Return (x, y) of the center of cell containing provided text 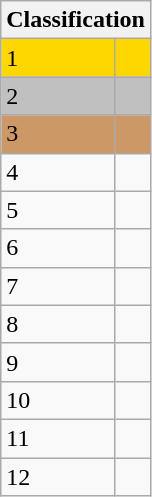
Classification (76, 20)
3 (58, 134)
9 (58, 362)
5 (58, 210)
10 (58, 400)
2 (58, 96)
4 (58, 172)
7 (58, 286)
1 (58, 58)
6 (58, 248)
8 (58, 324)
11 (58, 438)
12 (58, 477)
